Search for the cell housing the specified text and yield its [X, Y] center coordinate. 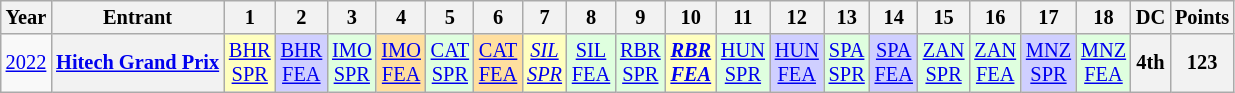
12 [797, 17]
18 [1104, 17]
SILSPR [544, 63]
3 [352, 17]
ZANSPR [944, 63]
Entrant [138, 17]
RBRFEA [691, 63]
BHRSPR [250, 63]
9 [640, 17]
8 [591, 17]
SPAFEA [894, 63]
123 [1202, 63]
14 [894, 17]
2022 [26, 63]
Year [26, 17]
Points [1202, 17]
Hitech Grand Prix [138, 63]
13 [847, 17]
CATSPR [450, 63]
IMOSPR [352, 63]
6 [498, 17]
ZANFEA [995, 63]
10 [691, 17]
HUNSPR [743, 63]
BHRFEA [302, 63]
CATFEA [498, 63]
7 [544, 17]
SPASPR [847, 63]
5 [450, 17]
4 [400, 17]
4th [1150, 63]
MNZFEA [1104, 63]
SILFEA [591, 63]
IMOFEA [400, 63]
HUNFEA [797, 63]
17 [1048, 17]
DC [1150, 17]
16 [995, 17]
RBRSPR [640, 63]
15 [944, 17]
MNZSPR [1048, 63]
11 [743, 17]
2 [302, 17]
1 [250, 17]
